Find where the given text appears and provide that cell's center as [X, Y] coordinate. 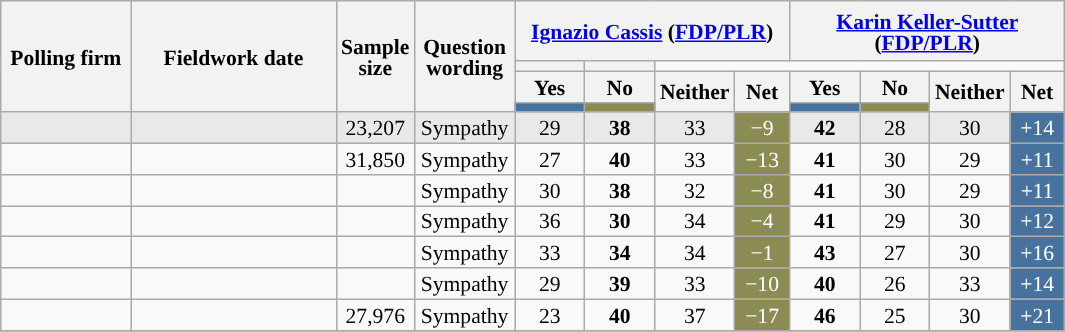
+21 [1038, 314]
31,850 [375, 160]
−4 [762, 222]
−9 [762, 128]
25 [895, 314]
36 [550, 222]
Ignazio Cassis (FDP/PLR) [652, 31]
Karin Keller-Sutter (FDP/PLR) [928, 31]
−1 [762, 252]
−13 [762, 160]
39 [620, 284]
−8 [762, 190]
42 [825, 128]
Fieldwork date [234, 56]
43 [825, 252]
37 [695, 314]
−17 [762, 314]
26 [895, 284]
23 [550, 314]
+12 [1038, 222]
32 [695, 190]
28 [895, 128]
Samplesize [375, 56]
23,207 [375, 128]
Polling firm [66, 56]
−10 [762, 284]
27,976 [375, 314]
46 [825, 314]
Question wording [464, 56]
+16 [1038, 252]
